Output the [x, y] coordinate of the center of the cell containing the given text.  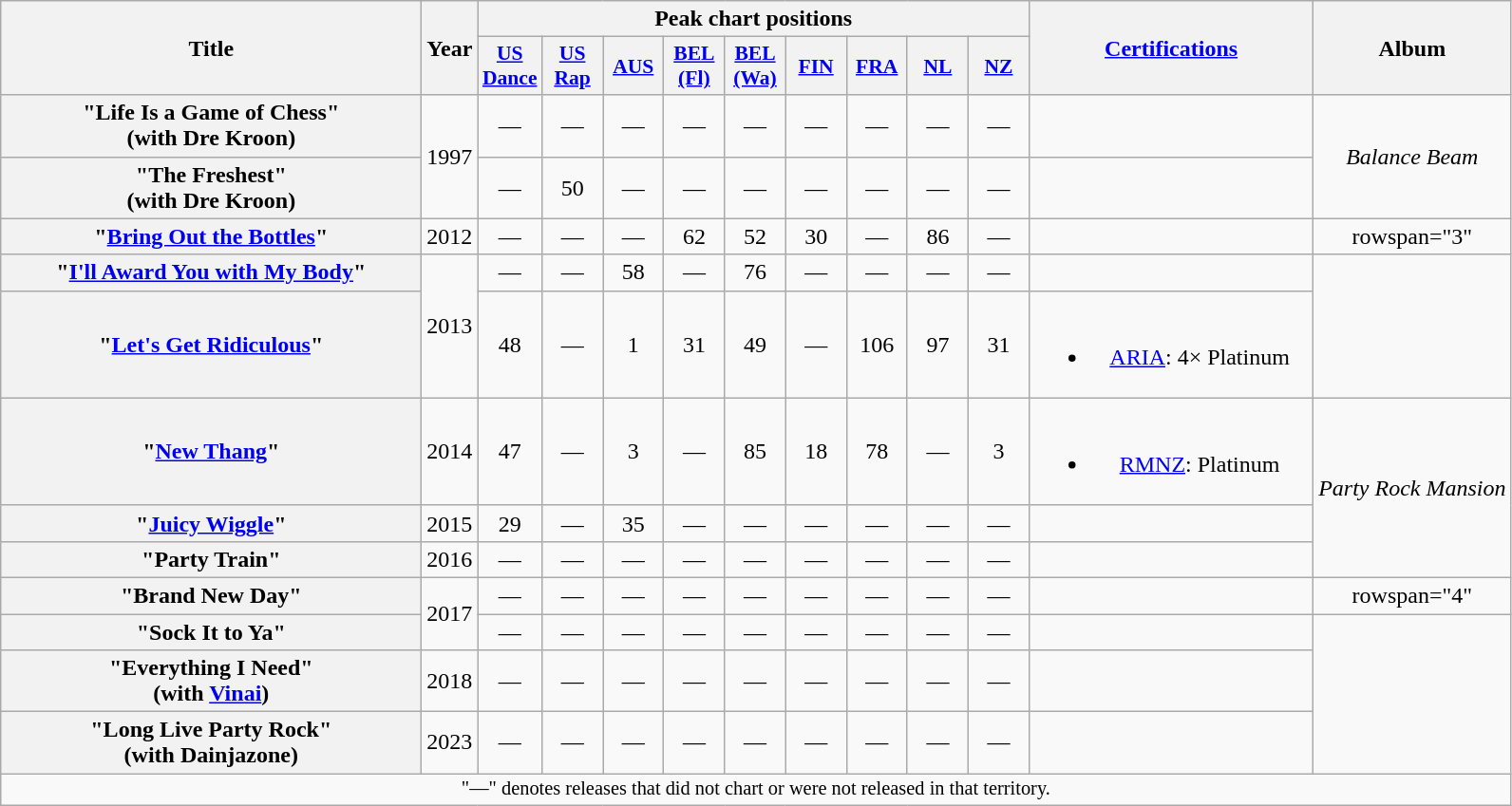
2012 [450, 236]
76 [755, 272]
1 [633, 344]
FRA [877, 66]
Party Rock Mansion [1412, 488]
RMNZ: Platinum [1172, 452]
2016 [450, 559]
"Everything I Need"(with Vinai) [211, 682]
48 [510, 344]
85 [755, 452]
rowspan="4" [1412, 595]
35 [633, 523]
52 [755, 236]
2013 [450, 327]
"Bring Out the Bottles" [211, 236]
"Sock It to Ya" [211, 631]
"New Thang" [211, 452]
58 [633, 272]
"—" denotes releases that did not chart or were not released in that territory. [756, 790]
AUS [633, 66]
"Long Live Party Rock"(with Dainjazone) [211, 742]
1997 [450, 157]
97 [937, 344]
BEL (Wa) [755, 66]
Certifications [1172, 47]
Peak chart positions [754, 19]
USRap [573, 66]
"Brand New Day" [211, 595]
78 [877, 452]
2023 [450, 742]
USDance [510, 66]
NL [937, 66]
2014 [450, 452]
BEL (Fl) [694, 66]
"Let's Get Ridiculous" [211, 344]
Balance Beam [1412, 157]
2018 [450, 682]
2015 [450, 523]
49 [755, 344]
Album [1412, 47]
86 [937, 236]
Year [450, 47]
NZ [998, 66]
29 [510, 523]
ARIA: 4× Platinum [1172, 344]
"Party Train" [211, 559]
50 [573, 188]
47 [510, 452]
106 [877, 344]
62 [694, 236]
18 [816, 452]
rowspan="3" [1412, 236]
"I'll Award You with My Body" [211, 272]
30 [816, 236]
2017 [450, 613]
FIN [816, 66]
"Life Is a Game of Chess"(with Dre Kroon) [211, 125]
"Juicy Wiggle" [211, 523]
Title [211, 47]
"The Freshest"(with Dre Kroon) [211, 188]
